Find where the given text appears and provide that cell's center as [x, y] coordinate. 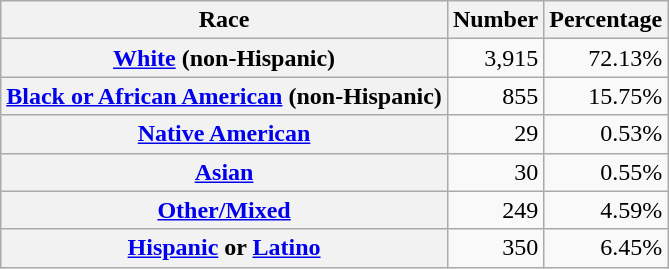
Race [224, 20]
4.59% [606, 210]
Percentage [606, 20]
29 [495, 134]
Black or African American (non-Hispanic) [224, 96]
Number [495, 20]
30 [495, 172]
White (non-Hispanic) [224, 58]
15.75% [606, 96]
6.45% [606, 248]
350 [495, 248]
72.13% [606, 58]
Asian [224, 172]
3,915 [495, 58]
0.55% [606, 172]
Other/Mixed [224, 210]
0.53% [606, 134]
249 [495, 210]
855 [495, 96]
Hispanic or Latino [224, 248]
Native American [224, 134]
